Detect which cell encompasses the target text, then output its (X, Y) center coordinate. 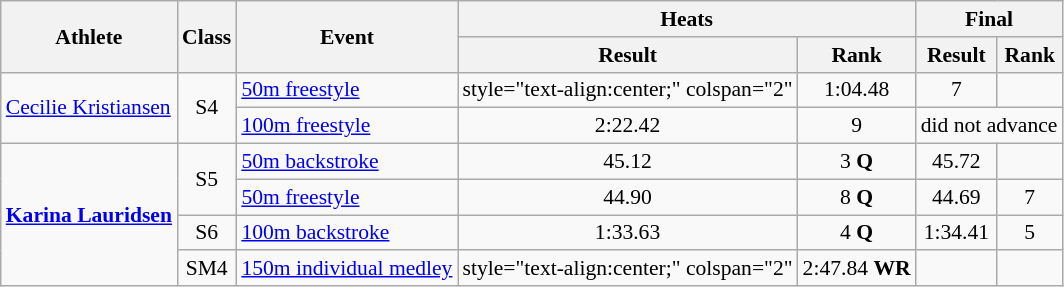
45.12 (628, 162)
8 Q (857, 197)
4 Q (857, 233)
50m backstroke (346, 162)
Athlete (89, 36)
Event (346, 36)
S4 (206, 108)
Class (206, 36)
9 (857, 126)
Heats (687, 19)
1:04.48 (857, 90)
Karina Lauridsen (89, 215)
Final (990, 19)
S6 (206, 233)
100m backstroke (346, 233)
2:22.42 (628, 126)
S5 (206, 180)
150m individual medley (346, 269)
1:34.41 (956, 233)
5 (1030, 233)
did not advance (990, 126)
SM4 (206, 269)
Cecilie Kristiansen (89, 108)
100m freestyle (346, 126)
45.72 (956, 162)
44.69 (956, 197)
44.90 (628, 197)
2:47.84 WR (857, 269)
3 Q (857, 162)
1:33.63 (628, 233)
